From the cell containing the given text, extract its center point as [X, Y] coordinate. 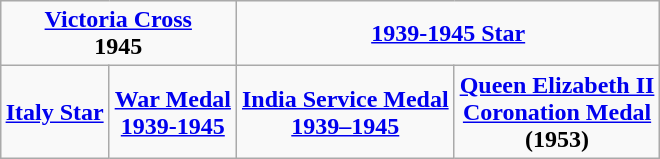
1939-1945 Star [448, 34]
War Medal1939-1945 [172, 112]
Victoria Cross1945 [118, 34]
India Service Medal1939–1945 [345, 112]
Italy Star [54, 112]
Queen Elizabeth IICoronation Medal(1953) [557, 112]
